Capture the cell that displays the provided text and extract its [X, Y] central coordinate. 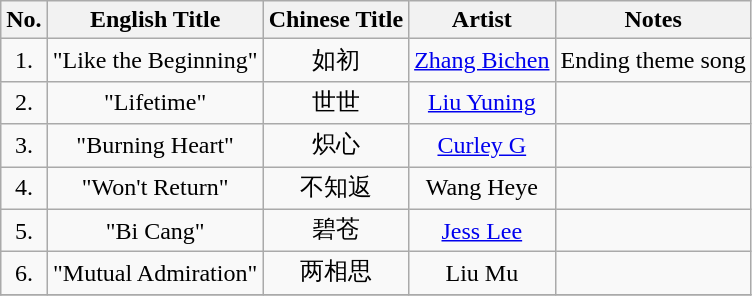
Chinese Title [336, 20]
"Lifetime" [155, 102]
不知返 [336, 188]
4. [24, 188]
Artist [482, 20]
Zhang Bichen [482, 60]
5. [24, 230]
"Burning Heart" [155, 146]
Liu Yuning [482, 102]
"Like the Beginning" [155, 60]
"Mutual Admiration" [155, 274]
世世 [336, 102]
6. [24, 274]
2. [24, 102]
No. [24, 20]
炽心 [336, 146]
Curley G [482, 146]
Liu Mu [482, 274]
English Title [155, 20]
如初 [336, 60]
1. [24, 60]
3. [24, 146]
Jess Lee [482, 230]
Wang Heye [482, 188]
碧苍 [336, 230]
两相思 [336, 274]
"Bi Cang" [155, 230]
"Won't Return" [155, 188]
Notes [653, 20]
Ending theme song [653, 60]
